Pinpoint the cell where the given text exists, returning its (x, y) midpoint coordinate. 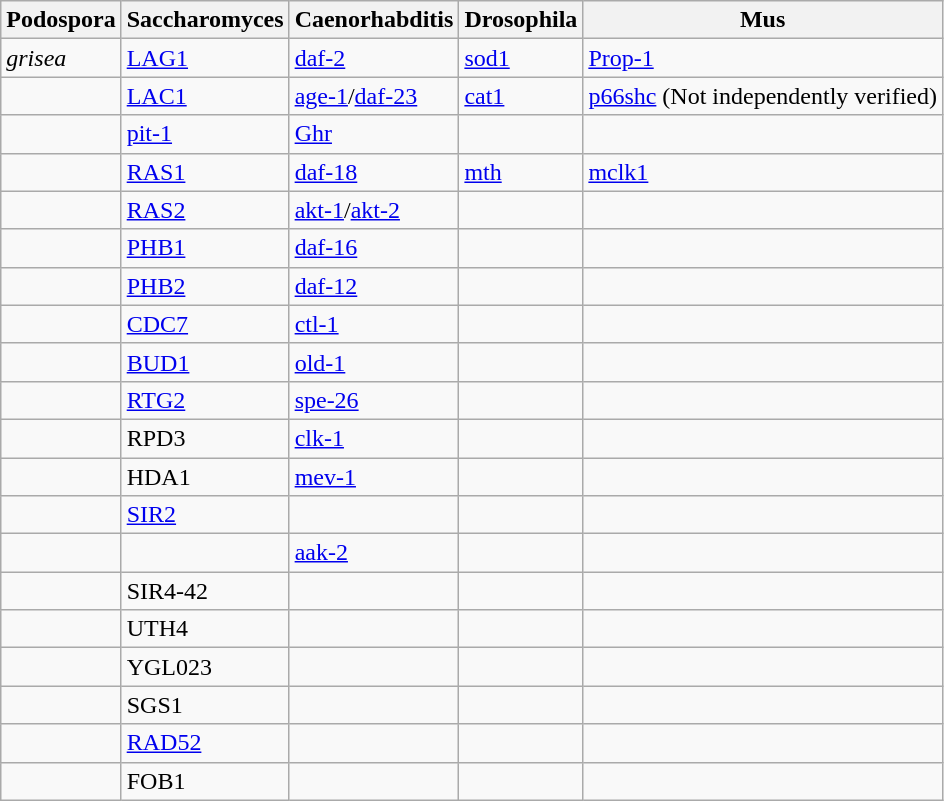
Podospora (61, 20)
clk-1 (374, 438)
FOB1 (205, 781)
SGS1 (205, 705)
daf-16 (374, 248)
YGL023 (205, 667)
old-1 (374, 362)
LAG1 (205, 58)
aak-2 (374, 553)
mev-1 (374, 477)
Prop-1 (763, 58)
mth (521, 172)
cat1 (521, 96)
PHB1 (205, 248)
akt-1/akt-2 (374, 210)
sod1 (521, 58)
Caenorhabditis (374, 20)
p66shc (Not independently verified) (763, 96)
RAD52 (205, 743)
Mus (763, 20)
PHB2 (205, 286)
BUD1 (205, 362)
Saccharomyces (205, 20)
LAC1 (205, 96)
daf-12 (374, 286)
Ghr (374, 134)
SIR4-42 (205, 591)
mclk1 (763, 172)
RTG2 (205, 400)
daf-2 (374, 58)
RAS2 (205, 210)
RPD3 (205, 438)
CDC7 (205, 324)
daf-18 (374, 172)
RAS1 (205, 172)
SIR2 (205, 515)
pit-1 (205, 134)
Drosophila (521, 20)
HDA1 (205, 477)
ctl-1 (374, 324)
age-1/daf-23 (374, 96)
UTH4 (205, 629)
grisea (61, 58)
spe-26 (374, 400)
